Detect which cell encompasses the target text, then output its (x, y) center coordinate. 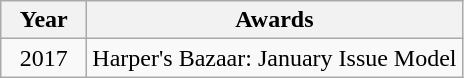
Year (44, 20)
Harper's Bazaar: January Issue Model (274, 58)
Awards (274, 20)
2017 (44, 58)
